Determine the [x, y] coordinate at the center of the cell enclosing the given text.  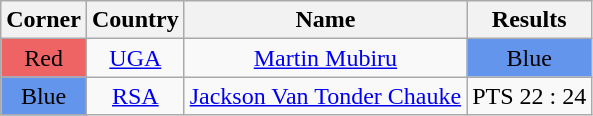
Red [44, 58]
Results [530, 20]
Corner [44, 20]
RSA [135, 96]
PTS 22 : 24 [530, 96]
Martin Mubiru [325, 58]
Country [135, 20]
Jackson Van Tonder Chauke [325, 96]
Name [325, 20]
UGA [135, 58]
